Return (X, Y) of the center of cell containing provided text 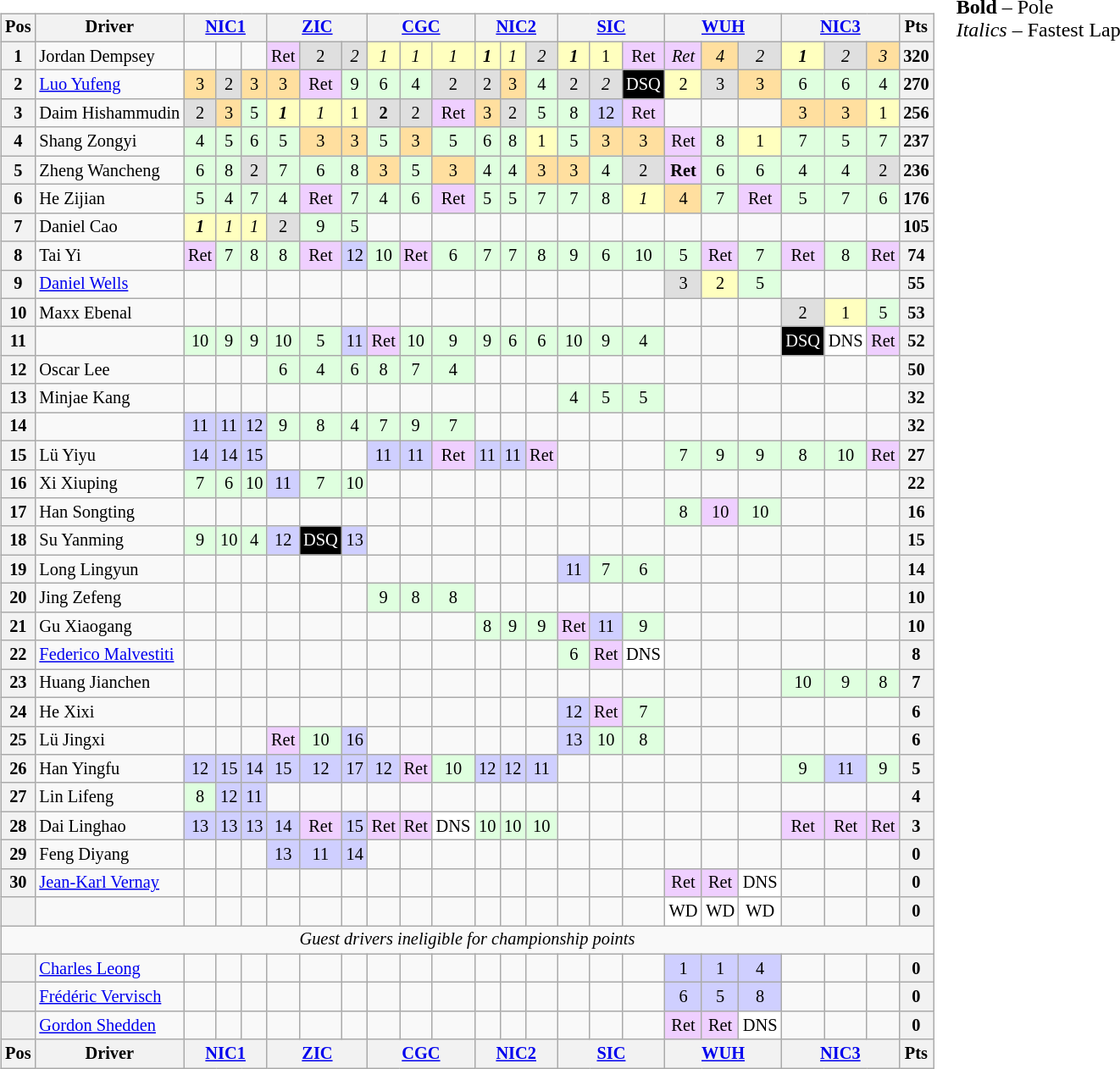
Han Yingfu (109, 769)
Jing Zefeng (109, 598)
Lü Yiyu (109, 455)
Gordon Shedden (109, 1026)
Shang Zongyi (109, 141)
Maxx Ebenal (109, 313)
Daniel Wells (109, 285)
Su Yanming (109, 540)
29 (18, 855)
50 (916, 370)
26 (18, 769)
Luo Yufeng (109, 85)
Dai Linghao (109, 826)
Gu Xiaogang (109, 626)
270 (916, 85)
Minjae Kang (109, 398)
Long Lingyun (109, 569)
237 (916, 141)
Feng Diyang (109, 855)
28 (18, 826)
30 (18, 883)
55 (916, 285)
Frédéric Vervisch (109, 997)
176 (916, 199)
Jean-Karl Vernay (109, 883)
Tai Yi (109, 256)
Jordan Dempsey (109, 56)
256 (916, 114)
21 (18, 626)
Oscar Lee (109, 370)
Lü Jingxi (109, 740)
Lin Lifeng (109, 797)
He Zijian (109, 199)
25 (18, 740)
18 (18, 540)
236 (916, 170)
20 (18, 598)
Federico Malvestiti (109, 655)
Zheng Wancheng (109, 170)
Daniel Cao (109, 227)
52 (916, 341)
Charles Leong (109, 968)
Han Songting (109, 512)
Guest drivers ineligible for championship points (467, 940)
Daim Hishammudin (109, 114)
He Xixi (109, 712)
105 (916, 227)
19 (18, 569)
Xi Xiuping (109, 484)
24 (18, 712)
23 (18, 684)
53 (916, 313)
Huang Jianchen (109, 684)
320 (916, 56)
74 (916, 256)
